Determine the (x, y) coordinate at the center of the cell enclosing the given text.  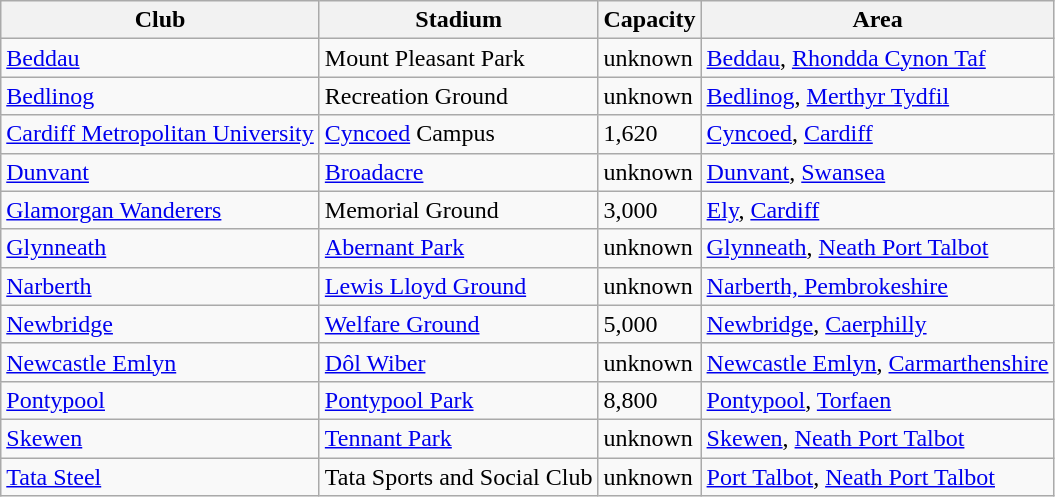
Tata Sports and Social Club (458, 477)
Port Talbot, Neath Port Talbot (878, 477)
Tata Steel (160, 477)
Broadacre (458, 172)
Glamorgan Wanderers (160, 210)
Bedlinog (160, 96)
8,800 (650, 400)
Beddau (160, 58)
Newbridge (160, 324)
Newbridge, Caerphilly (878, 324)
3,000 (650, 210)
Bedlinog, Merthyr Tydfil (878, 96)
Narberth (160, 286)
Skewen (160, 438)
Lewis Lloyd Ground (458, 286)
Pontypool, Torfaen (878, 400)
Memorial Ground (458, 210)
Club (160, 20)
Narberth, Pembrokeshire (878, 286)
Tennant Park (458, 438)
Newcastle Emlyn, Carmarthenshire (878, 362)
Cyncoed, Cardiff (878, 134)
1,620 (650, 134)
Welfare Ground (458, 324)
Cardiff Metropolitan University (160, 134)
Skewen, Neath Port Talbot (878, 438)
Dunvant, Swansea (878, 172)
Recreation Ground (458, 96)
Newcastle Emlyn (160, 362)
Pontypool (160, 400)
Glynneath (160, 248)
Pontypool Park (458, 400)
Stadium (458, 20)
Capacity (650, 20)
Beddau, Rhondda Cynon Taf (878, 58)
Mount Pleasant Park (458, 58)
5,000 (650, 324)
Glynneath, Neath Port Talbot (878, 248)
Area (878, 20)
Dôl Wiber (458, 362)
Dunvant (160, 172)
Ely, Cardiff (878, 210)
Cyncoed Campus (458, 134)
Abernant Park (458, 248)
